Detect which cell encompasses the target text, then output its (x, y) center coordinate. 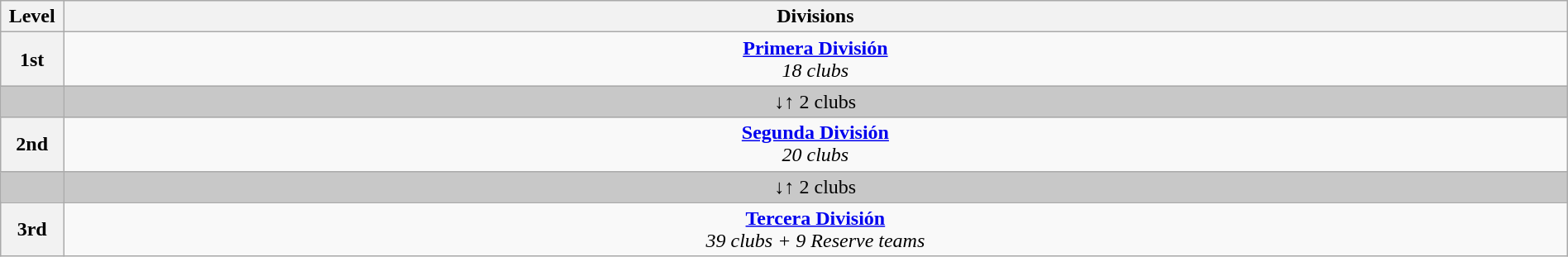
Primera División18 clubs (815, 59)
3rd (32, 230)
Divisions (815, 17)
Tercera División39 clubs + 9 Reserve teams (815, 230)
Level (32, 17)
Segunda División20 clubs (815, 144)
2nd (32, 144)
1st (32, 59)
